Return the [x, y] coordinate for the center point of the cell that contains the specified text.  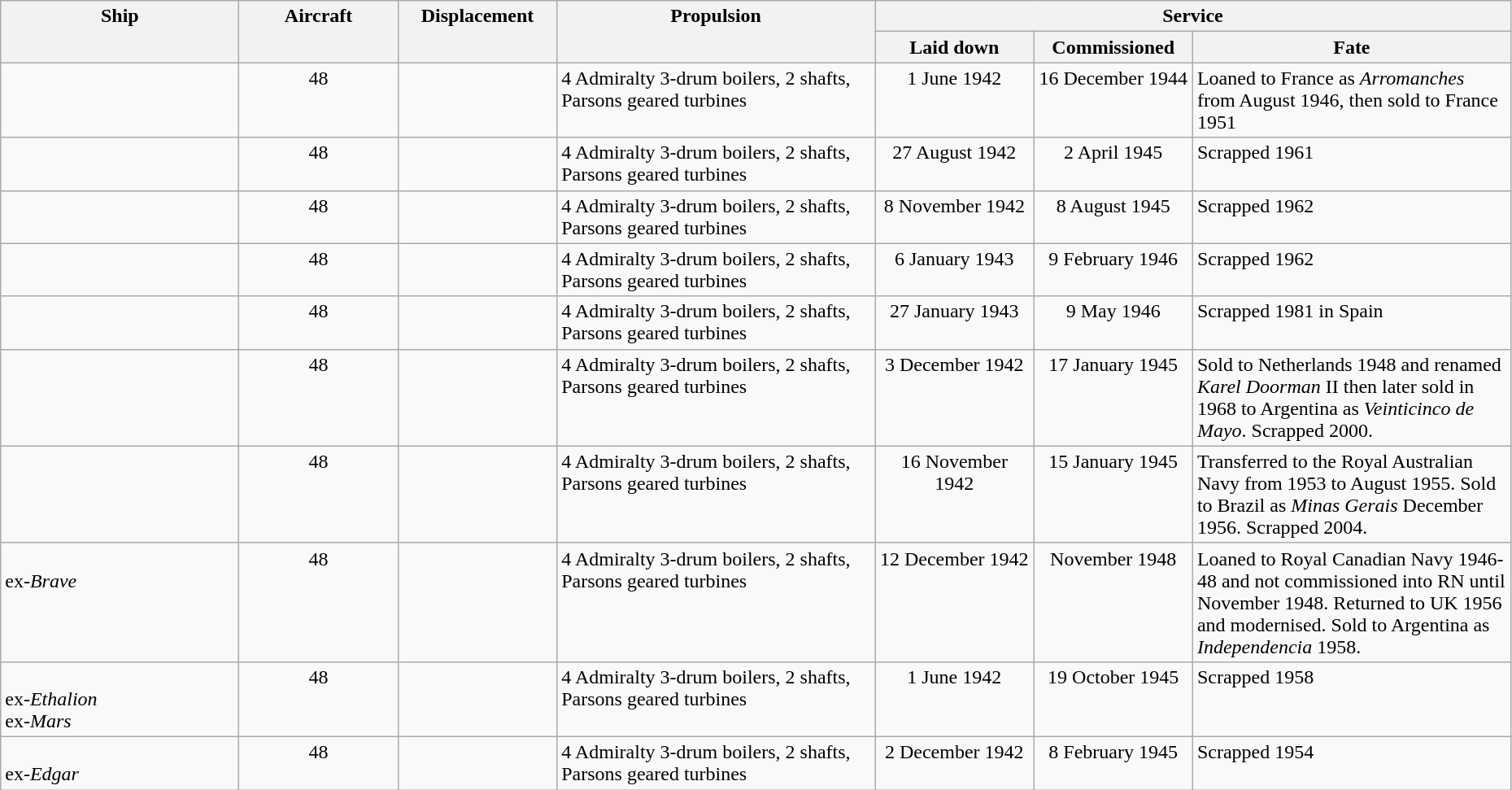
Commissioned [1113, 47]
27 August 1942 [955, 164]
8 November 1942 [955, 216]
Fate [1352, 47]
15 January 1945 [1113, 495]
Scrapped 1954 [1352, 763]
17 January 1945 [1113, 397]
9 February 1946 [1113, 270]
Aircraft [319, 32]
Scrapped 1961 [1352, 164]
19 October 1945 [1113, 699]
Loaned to France as Arromanches from August 1946, then sold to France 1951 [1352, 100]
Scrapped 1981 in Spain [1352, 322]
3 December 1942 [955, 397]
Laid down [955, 47]
Propulsion [716, 32]
12 December 1942 [955, 602]
6 January 1943 [955, 270]
8 August 1945 [1113, 216]
ex-Brave [120, 602]
9 May 1946 [1113, 322]
16 November 1942 [955, 495]
Service [1193, 16]
2 December 1942 [955, 763]
Sold to Netherlands 1948 and renamed Karel Doorman II then later sold in 1968 to Argentina as Veinticinco de Mayo. Scrapped 2000. [1352, 397]
Scrapped 1958 [1352, 699]
27 January 1943 [955, 322]
ex-Edgar [120, 763]
Displacement [477, 32]
8 February 1945 [1113, 763]
ex-Ethalionex-Mars [120, 699]
16 December 1944 [1113, 100]
Transferred to the Royal Australian Navy from 1953 to August 1955. Sold to Brazil as Minas Gerais December 1956. Scrapped 2004. [1352, 495]
Ship [120, 32]
2 April 1945 [1113, 164]
November 1948 [1113, 602]
